Determine the (X, Y) coordinate at the center of the cell enclosing the given text.  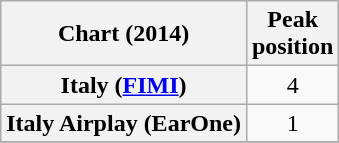
4 (292, 85)
Peakposition (292, 34)
Chart (2014) (124, 34)
Italy Airplay (EarOne) (124, 123)
1 (292, 123)
Italy (FIMI) (124, 85)
